Detect which cell encompasses the target text, then output its (X, Y) center coordinate. 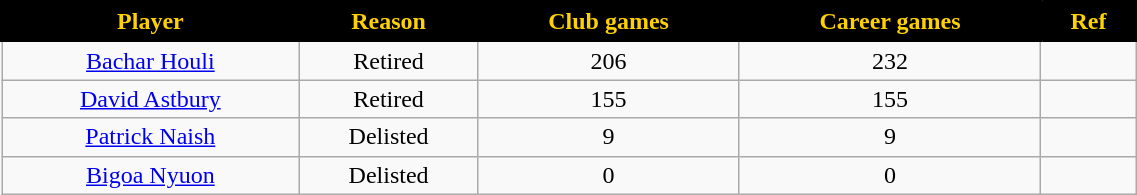
Bigoa Nyuon (151, 175)
206 (608, 60)
Ref (1088, 22)
Career games (890, 22)
Club games (608, 22)
Bachar Houli (151, 60)
Player (151, 22)
232 (890, 60)
David Astbury (151, 99)
Reason (388, 22)
Patrick Naish (151, 137)
